Search for the cell housing the specified text and yield its [x, y] center coordinate. 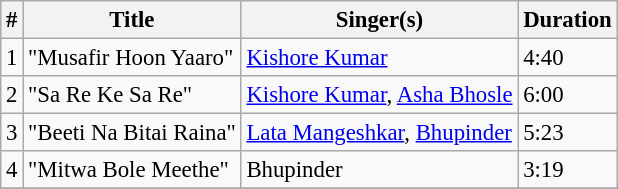
3 [12, 133]
Bhupinder [380, 170]
4 [12, 170]
6:00 [568, 95]
Title [132, 20]
5:23 [568, 133]
"Beeti Na Bitai Raina" [132, 133]
Duration [568, 20]
4:40 [568, 58]
Lata Mangeshkar, Bhupinder [380, 133]
"Mitwa Bole Meethe" [132, 170]
"Musafir Hoon Yaaro" [132, 58]
Singer(s) [380, 20]
2 [12, 95]
Kishore Kumar, Asha Bhosle [380, 95]
Kishore Kumar [380, 58]
3:19 [568, 170]
1 [12, 58]
# [12, 20]
"Sa Re Ke Sa Re" [132, 95]
